Detect which cell encompasses the target text, then output its (X, Y) center coordinate. 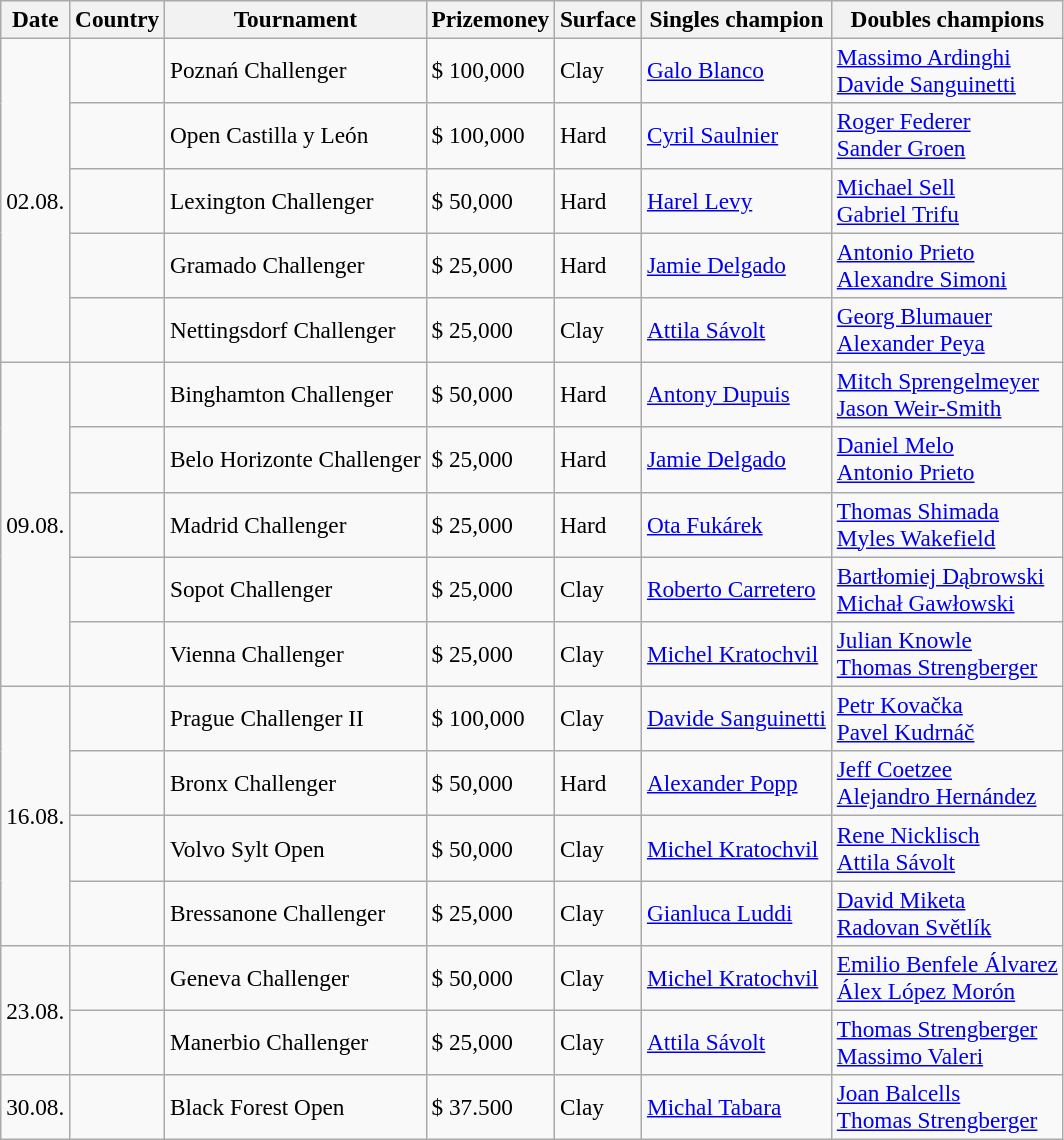
Antonio Prieto Alexandre Simoni (947, 264)
Vienna Challenger (296, 654)
Roger Federer Sander Groen (947, 136)
Michal Tabara (737, 1108)
Cyril Saulnier (737, 136)
Madrid Challenger (296, 524)
Surface (598, 19)
Bartłomiej Dąbrowski Michał Gawłowski (947, 588)
Jeff Coetzee Alejandro Hernández (947, 784)
Galo Blanco (737, 70)
Roberto Carretero (737, 588)
Belo Horizonte Challenger (296, 460)
Bressanone Challenger (296, 912)
Harel Levy (737, 200)
Georg Blumauer Alexander Peya (947, 330)
Emilio Benfele Álvarez Álex López Morón (947, 978)
Doubles champions (947, 19)
Nettingsdorf Challenger (296, 330)
Black Forest Open (296, 1108)
Bronx Challenger (296, 784)
Manerbio Challenger (296, 1042)
Joan Balcells Thomas Strengberger (947, 1108)
$ 37.500 (490, 1108)
Country (118, 19)
Singles champion (737, 19)
Gramado Challenger (296, 264)
Daniel Melo Antonio Prieto (947, 460)
23.08. (36, 1010)
Date (36, 19)
Alexander Popp (737, 784)
Antony Dupuis (737, 394)
Open Castilla y León (296, 136)
Tournament (296, 19)
Gianluca Luddi (737, 912)
Geneva Challenger (296, 978)
Rene Nicklisch Attila Sávolt (947, 848)
Poznań Challenger (296, 70)
02.08. (36, 200)
Volvo Sylt Open (296, 848)
Thomas Strengberger Massimo Valeri (947, 1042)
David Miketa Radovan Světlík (947, 912)
Julian Knowle Thomas Strengberger (947, 654)
Sopot Challenger (296, 588)
Ota Fukárek (737, 524)
Thomas Shimada Myles Wakefield (947, 524)
09.08. (36, 524)
Binghamton Challenger (296, 394)
Prizemoney (490, 19)
16.08. (36, 816)
Massimo Ardinghi Davide Sanguinetti (947, 70)
30.08. (36, 1108)
Davide Sanguinetti (737, 718)
Michael Sell Gabriel Trifu (947, 200)
Petr Kovačka Pavel Kudrnáč (947, 718)
Lexington Challenger (296, 200)
Prague Challenger II (296, 718)
Mitch Sprengelmeyer Jason Weir-Smith (947, 394)
